Locate the cell with the specified text and output its [x, y] center coordinate. 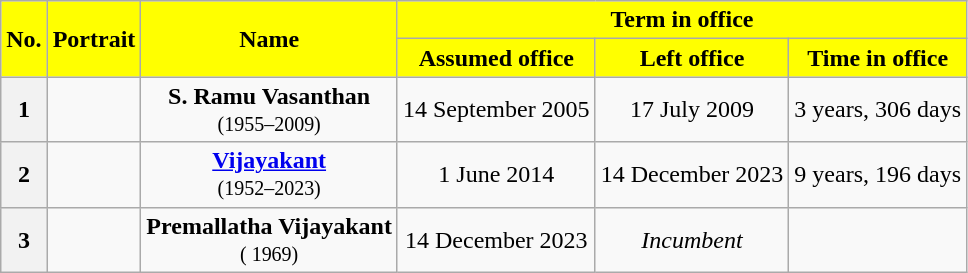
Vijayakant(1952–2023) [270, 174]
14 September 2005 [496, 110]
17 July 2009 [692, 110]
Assumed office [496, 58]
No. [24, 39]
9 years, 196 days [878, 174]
Time in office [878, 58]
Incumbent [692, 240]
3 [24, 240]
1 [24, 110]
S. Ramu Vasanthan(1955–2009) [270, 110]
1 June 2014 [496, 174]
2 [24, 174]
Left office [692, 58]
Portrait [94, 39]
Name [270, 39]
Term in office [682, 20]
3 years, 306 days [878, 110]
Premallatha Vijayakant( 1969) [270, 240]
